Locate the cell with the specified text and output its (x, y) center coordinate. 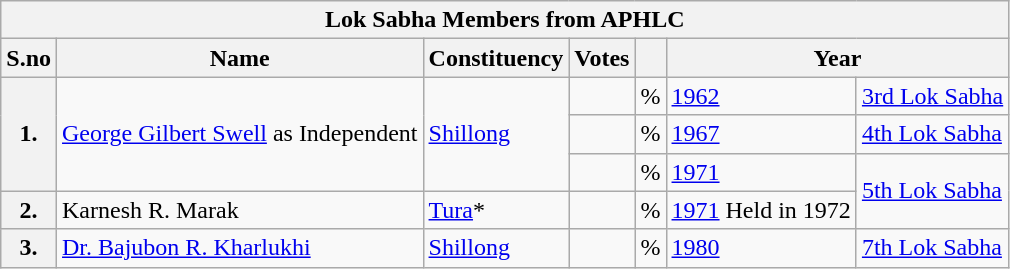
Karnesh R. Marak (240, 210)
George Gilbert Swell as Independent (240, 134)
1980 (761, 248)
Name (240, 58)
Tura* (496, 210)
1967 (761, 134)
Dr. Bajubon R. Kharlukhi (240, 248)
1962 (761, 96)
3. (29, 248)
4th Lok Sabha (932, 134)
Votes (602, 58)
2. (29, 210)
3rd Lok Sabha (932, 96)
Lok Sabha Members from APHLC (505, 20)
7th Lok Sabha (932, 248)
Constituency (496, 58)
1971 Held in 1972 (761, 210)
S.no (29, 58)
Year (838, 58)
1971 (761, 172)
1. (29, 134)
5th Lok Sabha (932, 191)
